Search for the cell housing the specified text and yield its (x, y) center coordinate. 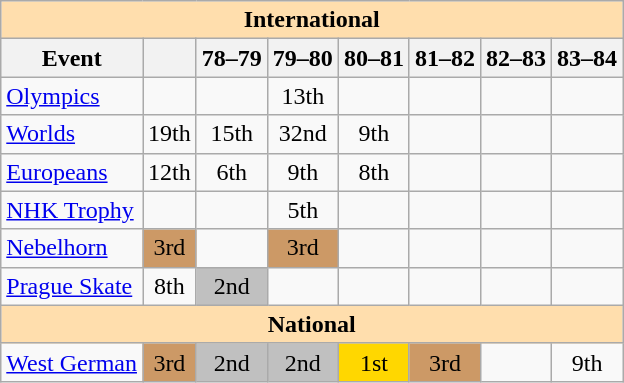
78–79 (232, 58)
79–80 (302, 58)
5th (302, 210)
83–84 (588, 58)
81–82 (444, 58)
Nebelhorn (72, 248)
Olympics (72, 96)
Worlds (72, 134)
West German (72, 362)
NHK Trophy (72, 210)
International (312, 20)
82–83 (516, 58)
13th (302, 96)
1st (374, 362)
Prague Skate (72, 286)
32nd (302, 134)
6th (232, 172)
80–81 (374, 58)
19th (169, 134)
12th (169, 172)
Europeans (72, 172)
National (312, 324)
Event (72, 58)
15th (232, 134)
